Return the [x, y] coordinate for the center point of the cell that contains the specified text.  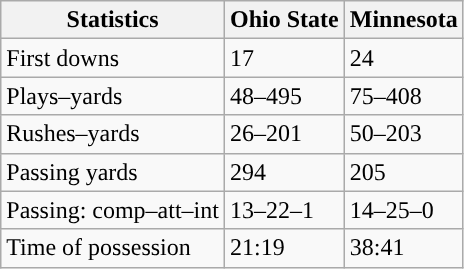
21:19 [284, 248]
17 [284, 58]
Time of possession [113, 248]
26–201 [284, 134]
Plays–yards [113, 96]
294 [284, 172]
First downs [113, 58]
14–25–0 [404, 210]
Minnesota [404, 20]
Passing: comp–att–int [113, 210]
38:41 [404, 248]
205 [404, 172]
13–22–1 [284, 210]
Ohio State [284, 20]
Passing yards [113, 172]
Rushes–yards [113, 134]
50–203 [404, 134]
Statistics [113, 20]
24 [404, 58]
75–408 [404, 96]
48–495 [284, 96]
